From the cell containing the given text, extract its center point as (x, y) coordinate. 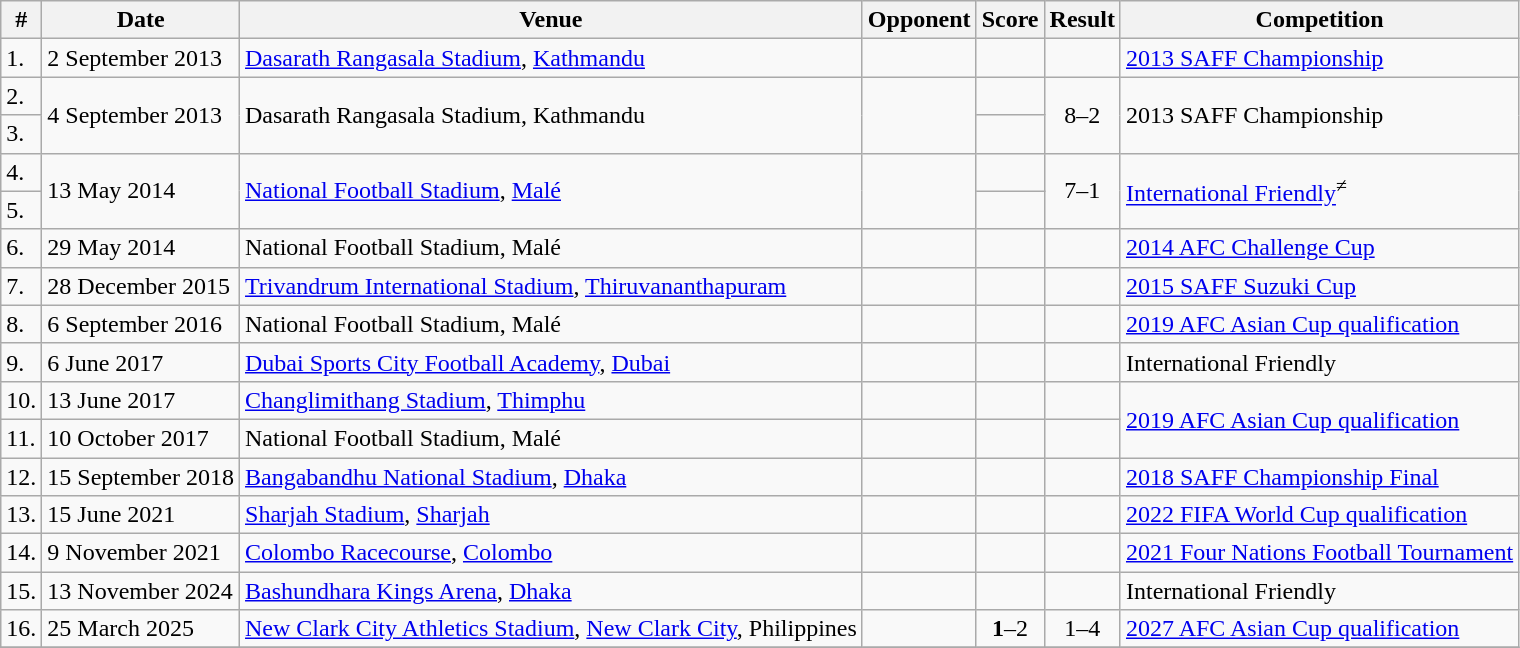
4 September 2013 (141, 115)
Bangabandhu National Stadium, Dhaka (552, 477)
28 December 2015 (141, 286)
6 September 2016 (141, 324)
1–4 (1082, 629)
16. (22, 629)
Bashundhara Kings Arena, Dhaka (552, 591)
8. (22, 324)
7. (22, 286)
13 May 2014 (141, 191)
Changlimithang Stadium, Thimphu (552, 400)
2014 AFC Challenge Cup (1319, 248)
9. (22, 362)
2027 AFC Asian Cup qualification (1319, 629)
Competition (1319, 20)
13. (22, 515)
15 June 2021 (141, 515)
11. (22, 438)
1–2 (1010, 629)
Opponent (919, 20)
15. (22, 591)
15 September 2018 (141, 477)
Trivandrum International Stadium, Thiruvananthapuram (552, 286)
12. (22, 477)
10. (22, 400)
10 October 2017 (141, 438)
2015 SAFF Suzuki Cup (1319, 286)
13 November 2024 (141, 591)
3. (22, 134)
6 June 2017 (141, 362)
Sharjah Stadium, Sharjah (552, 515)
International Friendly≠ (1319, 191)
Date (141, 20)
29 May 2014 (141, 248)
2018 SAFF Championship Final (1319, 477)
New Clark City Athletics Stadium, New Clark City, Philippines (552, 629)
7–1 (1082, 191)
13 June 2017 (141, 400)
25 March 2025 (141, 629)
14. (22, 553)
1. (22, 58)
Score (1010, 20)
8–2 (1082, 115)
5. (22, 210)
2022 FIFA World Cup qualification (1319, 515)
9 November 2021 (141, 553)
Colombo Racecourse, Colombo (552, 553)
6. (22, 248)
Venue (552, 20)
4. (22, 172)
Dubai Sports City Football Academy, Dubai (552, 362)
2021 Four Nations Football Tournament (1319, 553)
Result (1082, 20)
# (22, 20)
2 September 2013 (141, 58)
2. (22, 96)
